Output the [x, y] coordinate of the center of the cell containing the given text.  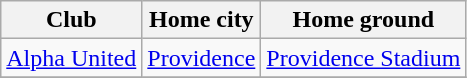
Alpha United [72, 58]
Home city [202, 20]
Club [72, 20]
Providence [202, 58]
Providence Stadium [364, 58]
Home ground [364, 20]
